For the text-containing cell, return its midpoint in [X, Y] coordinate format. 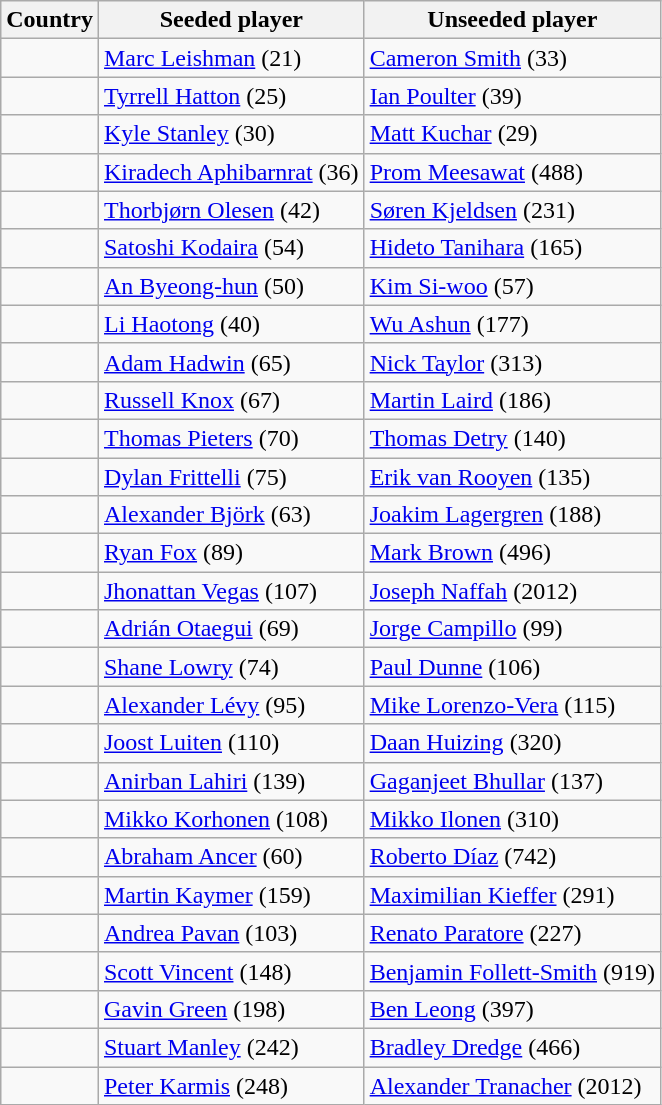
Kim Si-woo (57) [512, 286]
Roberto Díaz (742) [512, 857]
Maximilian Kieffer (291) [512, 895]
Mikko Korhonen (108) [231, 819]
Joost Luiten (110) [231, 743]
Seeded player [231, 20]
Mike Lorenzo-Vera (115) [512, 705]
Bradley Dredge (466) [512, 1047]
Ben Leong (397) [512, 1009]
Benjamin Follett-Smith (919) [512, 971]
Ian Poulter (39) [512, 96]
Renato Paratore (227) [512, 933]
Peter Karmis (248) [231, 1085]
Adam Hadwin (65) [231, 362]
Satoshi Kodaira (54) [231, 248]
Russell Knox (67) [231, 400]
Ryan Fox (89) [231, 553]
Daan Huizing (320) [512, 743]
Mikko Ilonen (310) [512, 819]
Alexander Lévy (95) [231, 705]
Adrián Otaegui (69) [231, 629]
Søren Kjeldsen (231) [512, 210]
Stuart Manley (242) [231, 1047]
Jhonattan Vegas (107) [231, 591]
Thomas Detry (140) [512, 438]
Scott Vincent (148) [231, 971]
Mark Brown (496) [512, 553]
Alexander Björk (63) [231, 515]
Hideto Tanihara (165) [512, 248]
Tyrrell Hatton (25) [231, 96]
Jorge Campillo (99) [512, 629]
Dylan Frittelli (75) [231, 477]
An Byeong-hun (50) [231, 286]
Anirban Lahiri (139) [231, 781]
Kyle Stanley (30) [231, 134]
Martin Laird (186) [512, 400]
Cameron Smith (33) [512, 58]
Country [50, 20]
Marc Leishman (21) [231, 58]
Thomas Pieters (70) [231, 438]
Matt Kuchar (29) [512, 134]
Alexander Tranacher (2012) [512, 1085]
Joakim Lagergren (188) [512, 515]
Andrea Pavan (103) [231, 933]
Unseeded player [512, 20]
Joseph Naffah (2012) [512, 591]
Thorbjørn Olesen (42) [231, 210]
Shane Lowry (74) [231, 667]
Paul Dunne (106) [512, 667]
Erik van Rooyen (135) [512, 477]
Gavin Green (198) [231, 1009]
Kiradech Aphibarnrat (36) [231, 172]
Wu Ashun (177) [512, 324]
Abraham Ancer (60) [231, 857]
Prom Meesawat (488) [512, 172]
Gaganjeet Bhullar (137) [512, 781]
Li Haotong (40) [231, 324]
Martin Kaymer (159) [231, 895]
Nick Taylor (313) [512, 362]
